Capture the cell that displays the provided text and extract its (x, y) central coordinate. 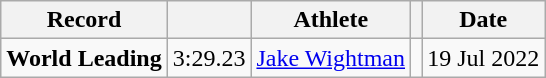
Jake Wightman (331, 58)
Athlete (331, 20)
3:29.23 (209, 58)
Record (84, 20)
World Leading (84, 58)
Date (484, 20)
19 Jul 2022 (484, 58)
